Identify which cell holds the provided text, then report its [x, y] central coordinate. 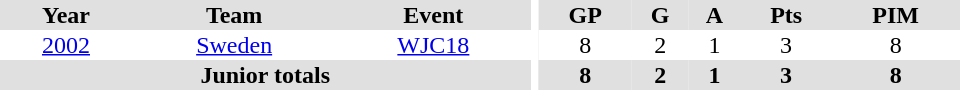
Sweden [234, 45]
A [714, 15]
WJC18 [433, 45]
Year [66, 15]
PIM [896, 15]
2002 [66, 45]
Pts [786, 15]
Team [234, 15]
G [660, 15]
Event [433, 15]
Junior totals [265, 75]
GP [585, 15]
